For the text-containing cell, return its midpoint in (x, y) coordinate format. 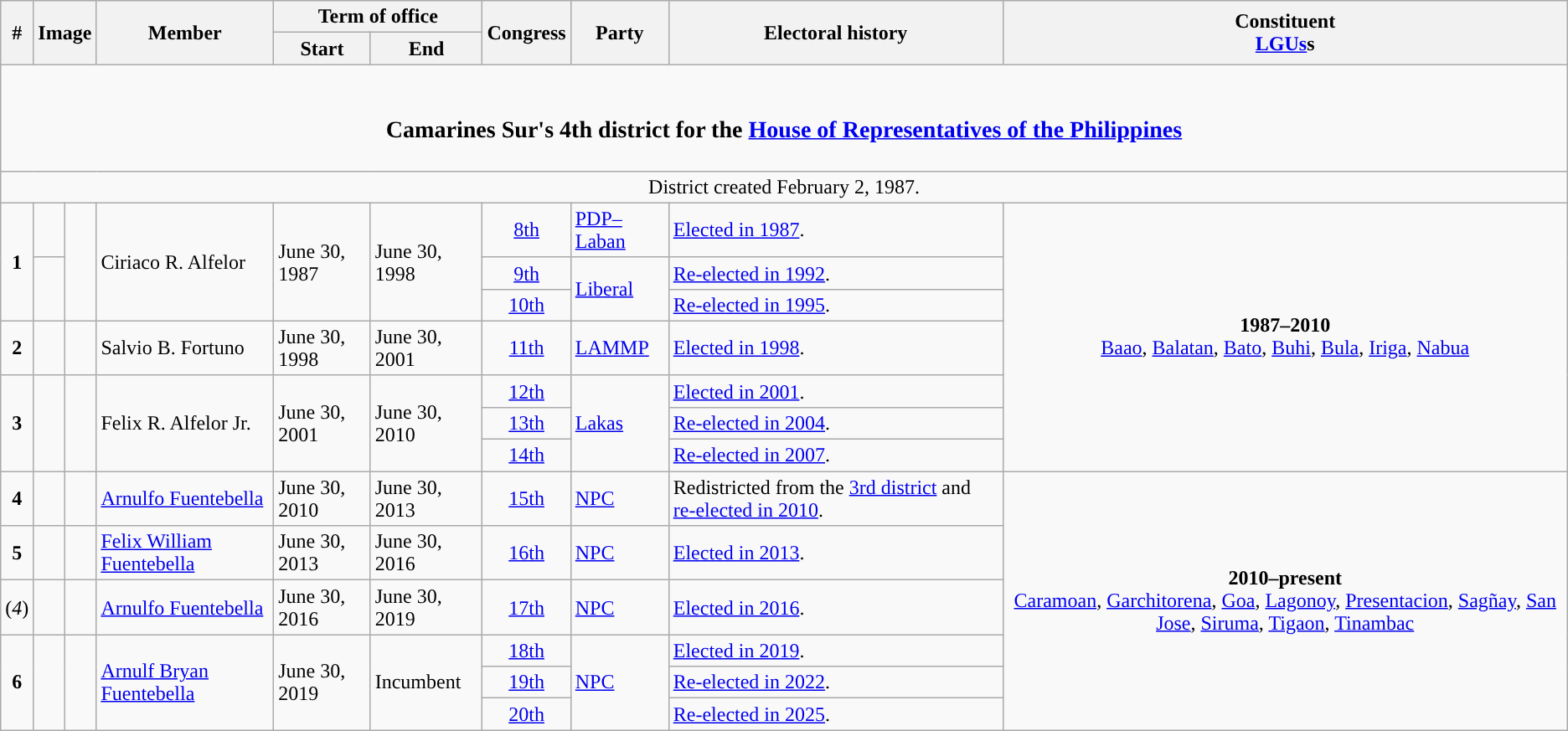
19th (526, 682)
Liberal (620, 289)
Re-elected in 2022. (836, 682)
June 30, 1987 (322, 261)
9th (526, 273)
Elected in 1987. (836, 229)
Elected in 2019. (836, 651)
Redistricted from the 3rd district and re-elected in 2010. (836, 499)
13th (526, 423)
16th (526, 553)
End (426, 49)
Felix William Fuentebella (185, 553)
Start (322, 49)
4 (17, 499)
11th (526, 348)
5 (17, 553)
Party (620, 33)
Member (185, 33)
1 (17, 261)
20th (526, 714)
LAMMP (620, 348)
14th (526, 456)
8th (526, 229)
Elected in 2013. (836, 553)
# (17, 33)
10th (526, 305)
PDP–Laban (620, 229)
Camarines Sur's 4th district for the House of Representatives of the Philippines (784, 117)
18th (526, 651)
15th (526, 499)
Re-elected in 2025. (836, 714)
Congress (526, 33)
District created February 2, 1987. (784, 187)
Ciriaco R. Alfelor (185, 261)
Image (65, 33)
Elected in 1998. (836, 348)
3 (17, 423)
Electoral history (836, 33)
Arnulf Bryan Fuentebella (185, 682)
Lakas (620, 423)
1987–2010Baao, Balatan, Bato, Buhi, Bula, Iriga, Nabua (1285, 337)
Elected in 2001. (836, 391)
(4) (17, 608)
Re-elected in 2007. (836, 456)
12th (526, 391)
Re-elected in 1992. (836, 273)
2010–presentCaramoan, Garchitorena, Goa, Lagonoy, Presentacion, Sagñay, San Jose, Siruma, Tigaon, Tinambac (1285, 601)
17th (526, 608)
Re-elected in 2004. (836, 423)
ConstituentLGUss (1285, 33)
2 (17, 348)
Elected in 2016. (836, 608)
Felix R. Alfelor Jr. (185, 423)
6 (17, 682)
Term of office (379, 17)
Salvio B. Fortuno (185, 348)
Incumbent (426, 682)
Re-elected in 1995. (836, 305)
